Capture the cell that displays the provided text and extract its (X, Y) central coordinate. 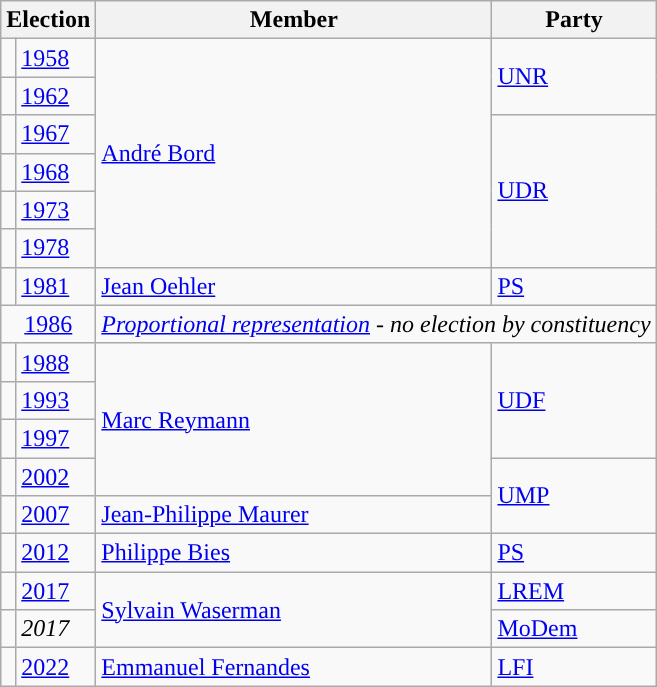
Jean-Philippe Maurer (294, 515)
1973 (56, 210)
André Bord (294, 153)
1997 (56, 438)
UNR (574, 77)
1968 (56, 172)
2007 (56, 515)
Sylvain Waserman (294, 610)
LFI (574, 667)
MoDem (574, 629)
1967 (56, 134)
Member (294, 20)
1981 (56, 286)
Marc Reymann (294, 419)
Proportional representation - no election by constituency (376, 324)
1986 (48, 324)
2012 (56, 553)
Emmanuel Fernandes (294, 667)
UDF (574, 400)
2022 (56, 667)
UMP (574, 496)
1958 (56, 58)
1962 (56, 96)
1978 (56, 248)
Philippe Bies (294, 553)
2002 (56, 477)
UDR (574, 191)
Party (574, 20)
LREM (574, 591)
Jean Oehler (294, 286)
1993 (56, 400)
Election (48, 20)
1988 (56, 362)
